Detect which cell encompasses the target text, then output its [X, Y] center coordinate. 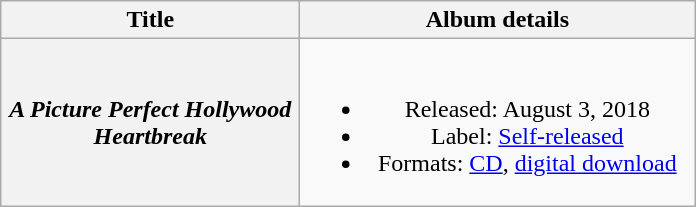
Album details [498, 20]
Released: August 3, 2018Label: Self-releasedFormats: CD, digital download [498, 122]
Title [150, 20]
A Picture Perfect Hollywood Heartbreak [150, 122]
